Identify which cell holds the provided text, then report its [x, y] central coordinate. 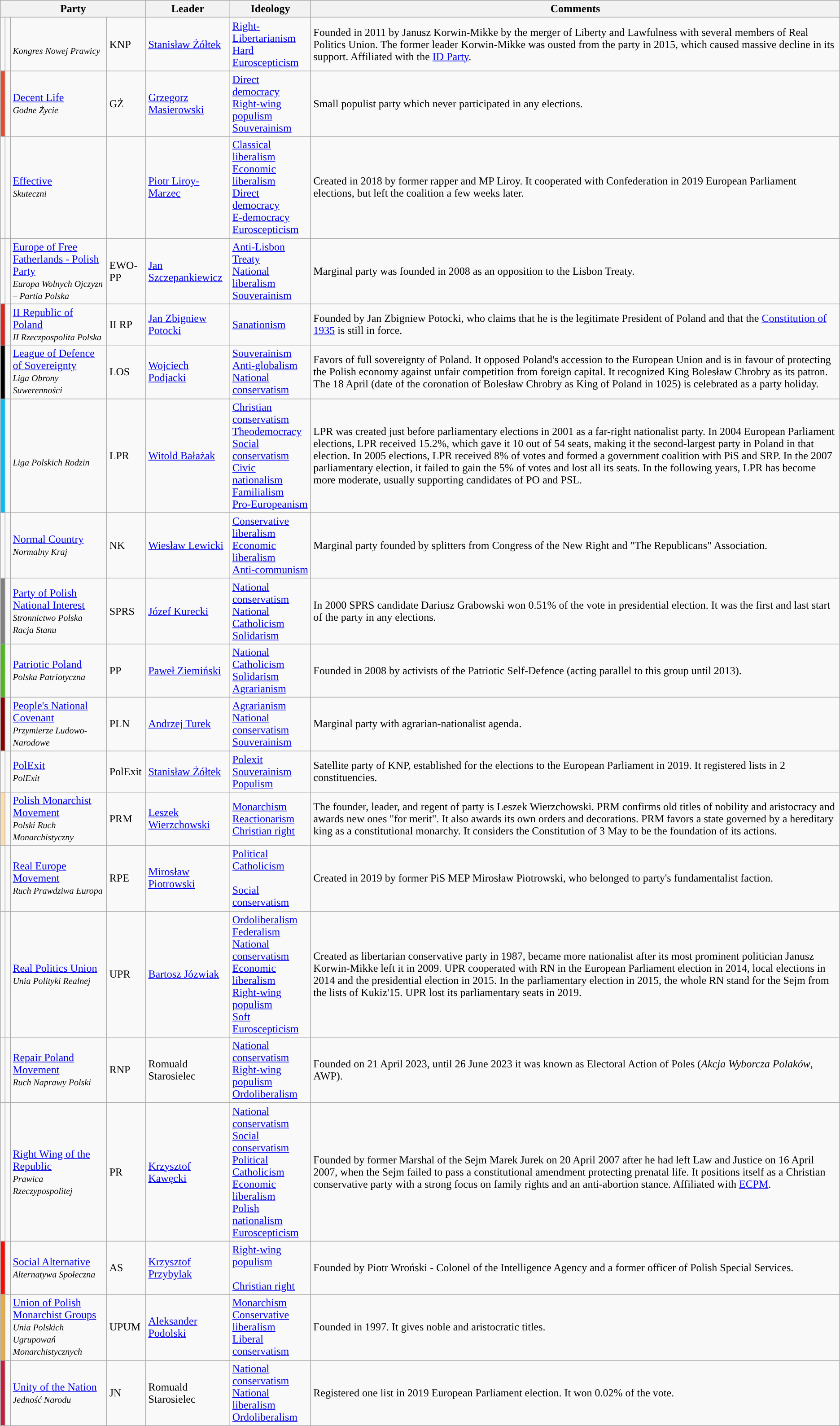
Jan Zbigniew Potocki [188, 325]
Józef Kurecki [188, 611]
PLN [127, 724]
Decent LifeGodne Życie [58, 104]
Leader [188, 9]
RPE [127, 878]
EffectiveSkuteczni [58, 188]
Satellite party of KNP, established for the elections to the European Parliament in 2019. It registered lists in 2 constituencies. [575, 771]
Small populist party which never participated in any elections. [575, 104]
EWO-PP [127, 271]
Social AlternativeAlternatywa Społeczna [58, 1268]
Real Europe MovementRuch Prawdziwa Europa [58, 878]
SouverainismAnti-globalismNational conservatism [270, 372]
Right Wing of the RepublicPrawica Rzeczypospolitej [58, 1172]
Marginal party was founded in 2008 as an opposition to the Lisbon Treaty. [575, 271]
Union of Polish Monarchist GroupsUnia Polskich Ugrupowań Monarchistycznych [58, 1327]
Founded by Jan Zbigniew Potocki, who claims that he is the legitimate President of Poland and that the Constitution of 1935 is still in force. [575, 325]
Comments [575, 9]
PolExit [127, 771]
PolExitPolExit [58, 771]
NK [127, 545]
Piotr Liroy-Marzec [188, 188]
PRM [127, 819]
Paweł Ziemiński [188, 671]
Anti-Lisbon TreatyNational liberalismSouverainism [270, 271]
Kongres Nowej Prawicy [58, 44]
LPR [127, 456]
Liga Polskich Rodzin [58, 456]
JN [127, 1393]
Bartosz Józwiak [188, 974]
Party [73, 9]
Right-LibertarianismHard Euroscepticism [270, 44]
Krzysztof Przybylak [188, 1268]
Founded on 21 April 2023, until 26 June 2023 it was known as Electoral Action of Poles (Akcja Wyborcza Polaków, AWP). [575, 1070]
Registered one list in 2019 European Parliament election. It won 0.02% of the vote. [575, 1393]
Wojciech Podjacki [188, 372]
People's National CovenantPrzymierze Ludowo-Narodowe [58, 724]
PR [127, 1172]
Mirosław Piotrowski [188, 878]
Ideology [270, 9]
Europe of Free Fatherlands - Polish PartyEuropa Wolnych Ojczyzn – Partia Polska [58, 271]
Jan Szczepankiewicz [188, 271]
RNP [127, 1070]
AS [127, 1268]
Patriotic PolandPolska Patriotyczna [58, 671]
Krzysztof Kawęcki [188, 1172]
Wiesław Lewicki [188, 545]
Party of Polish National InterestStronnictwo Polska Racja Stanu [58, 611]
National conservatismRight-wing populismOrdoliberalism [270, 1070]
GŻ [127, 104]
Normal CountryNormalny Kraj [58, 545]
Repair Poland MovementRuch Naprawy Polski [58, 1070]
OrdoliberalismFederalismNational conservatismEconomic liberalismRight-wing populismSoft Euroscepticism [270, 974]
Grzegorz Masierowski [188, 104]
National conservatismNational CatholicismSolidarism [270, 611]
Witold Bałażak [188, 456]
Aleksander Podolski [188, 1327]
Direct democracyRight-wing populismSouverainism [270, 104]
LOS [127, 372]
Founded in 2008 by activists of the Patriotic Self-Defence (acting parallel to this group until 2013). [575, 671]
Christian conservatismTheodemocracySocial conservatismCivic nationalismFamilialismPro-Europeanism [270, 456]
SPRS [127, 611]
Created in 2019 by former PiS MEP Mirosław Piotrowski, who belonged to party's fundamentalist faction. [575, 878]
Sanationism [270, 325]
PolexitSouverainismPopulism [270, 771]
Classical liberalismEconomic liberalismDirect democracyE-democracyEuroscepticism [270, 188]
Founded by Piotr Wroński - Colonel of the Intelligence Agency and a former officer of Polish Special Services. [575, 1268]
II Republic of PolandII Rzeczpospolita Polska [58, 325]
Marginal party founded by splitters from Congress of the New Right and "The Republicans" Association. [575, 545]
Conservative liberalismEconomic liberalismAnti-communism [270, 545]
UPR [127, 974]
Polish Monarchist MovementPolski Ruch Monarchistyczny [58, 819]
UPUM [127, 1327]
Unity of the NationJedność Narodu [58, 1393]
Right-wing populismChristian right [270, 1268]
Andrzej Turek [188, 724]
MonarchismConservative liberalismLiberal conservatism [270, 1327]
Founded in 1997. It gives noble and aristocratic titles. [575, 1327]
Political CatholicismSocial conservatism [270, 878]
KNP [127, 44]
Real Politics UnionUnia Polityki Realnej [58, 974]
PP [127, 671]
II RP [127, 325]
AgrarianismNational conservatismSouverainism [270, 724]
Leszek Wierzchowski [188, 819]
MonarchismReactionarismChristian right [270, 819]
National CatholicismSolidarismAgrarianism [270, 671]
League of Defence of SovereigntyLiga Obrony Suwerenności [58, 372]
National conservatismNational liberalismOrdoliberalism [270, 1393]
Marginal party with agrarian-nationalist agenda. [575, 724]
National conservatismSocial conservatismPolitical CatholicismEconomic liberalismPolish nationalismEuroscepticism [270, 1172]
